Determine the (X, Y) coordinate at the center of the cell enclosing the given text.  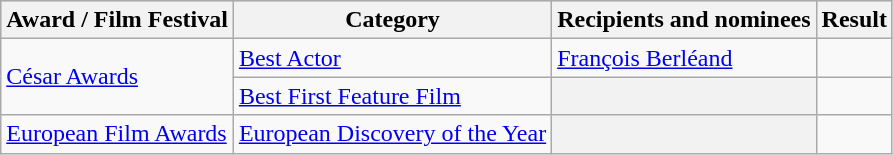
Award / Film Festival (118, 20)
Category (392, 20)
European Discovery of the Year (392, 134)
César Awards (118, 77)
Recipients and nominees (684, 20)
François Berléand (684, 58)
Best Actor (392, 58)
Best First Feature Film (392, 96)
European Film Awards (118, 134)
Result (854, 20)
